Locate the cell with the specified text and output its [X, Y] center coordinate. 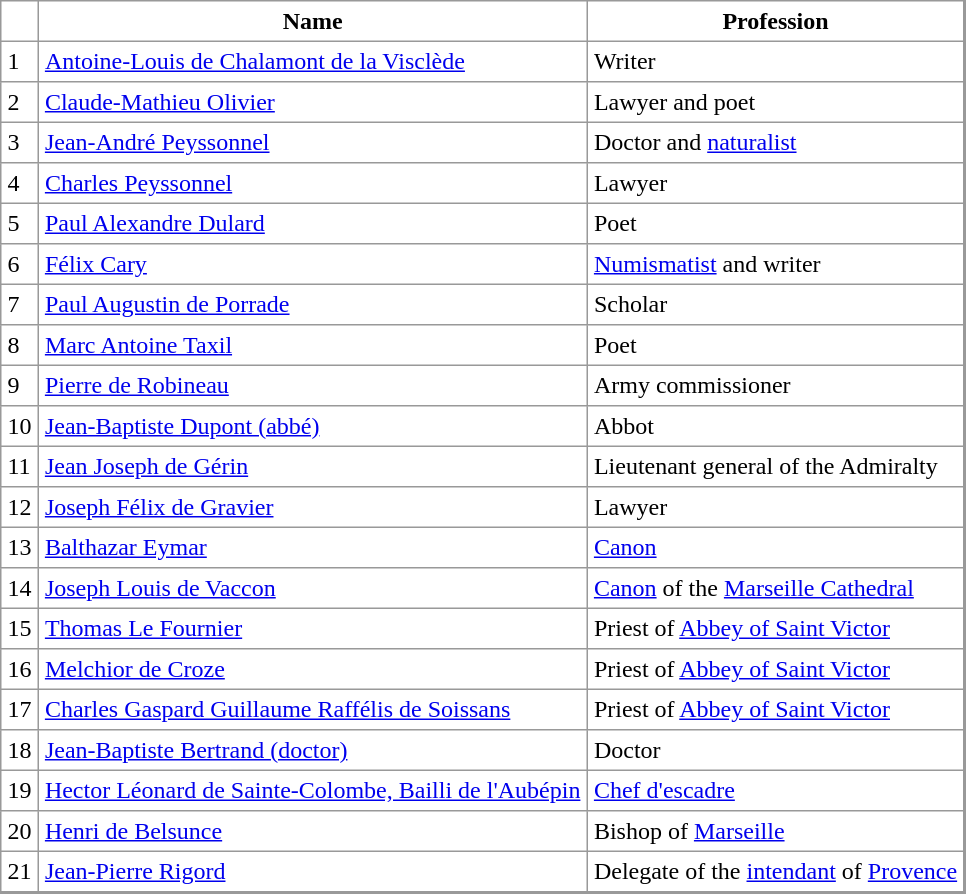
Name [312, 21]
Charles Peyssonnel [312, 183]
Profession [776, 21]
Hector Léonard de Sainte-Colombe, Bailli de l'Aubépin [312, 790]
15 [20, 628]
11 [20, 466]
4 [20, 183]
Claude-Mathieu Olivier [312, 102]
6 [20, 264]
Félix Cary [312, 264]
Canon [776, 547]
9 [20, 385]
17 [20, 709]
Lieutenant general of the Admiralty [776, 466]
Antoine-Louis de Chalamont de la Visclède [312, 61]
Abbot [776, 426]
Charles Gaspard Guillaume Raffélis de Soissans [312, 709]
Henri de Belsunce [312, 831]
Paul Augustin de Porrade [312, 304]
Marc Antoine Taxil [312, 345]
Jean-André Peyssonnel [312, 142]
Writer [776, 61]
Doctor [776, 750]
Jean-Baptiste Dupont (abbé) [312, 426]
Thomas Le Fournier [312, 628]
Pierre de Robineau [312, 385]
Army commissioner [776, 385]
Balthazar Eymar [312, 547]
2 [20, 102]
Paul Alexandre Dulard [312, 223]
19 [20, 790]
Joseph Félix de Gravier [312, 507]
Bishop of Marseille [776, 831]
10 [20, 426]
18 [20, 750]
Jean-Baptiste Bertrand (doctor) [312, 750]
Joseph Louis de Vaccon [312, 588]
7 [20, 304]
Melchior de Croze [312, 669]
16 [20, 669]
20 [20, 831]
Jean-Pierre Rigord [312, 872]
5 [20, 223]
13 [20, 547]
Canon of the Marseille Cathedral [776, 588]
1 [20, 61]
Numismatist and writer [776, 264]
Lawyer and poet [776, 102]
21 [20, 872]
Jean Joseph de Gérin [312, 466]
Scholar [776, 304]
Delegate of the intendant of Provence [776, 872]
14 [20, 588]
Chef d'escadre [776, 790]
Doctor and naturalist [776, 142]
12 [20, 507]
3 [20, 142]
8 [20, 345]
